Output the (X, Y) coordinate of the center of the cell containing the given text.  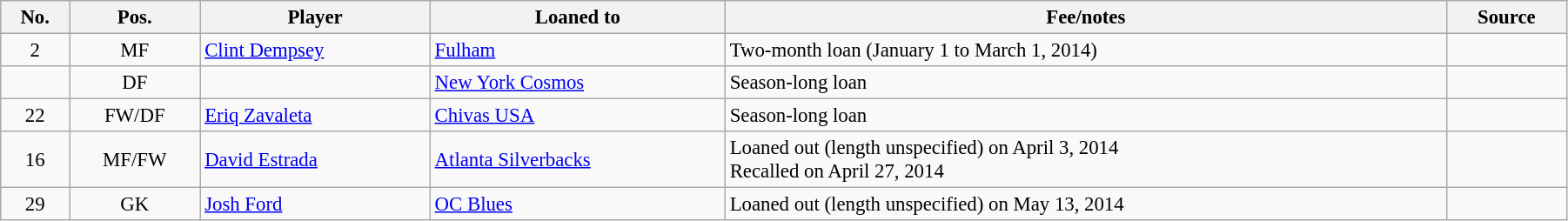
New York Cosmos (578, 83)
Two-month loan (January 1 to March 1, 2014) (1086, 50)
16 (35, 160)
Fulham (578, 50)
Eriq Zavaleta (315, 116)
Atlanta Silverbacks (578, 160)
Loaned to (578, 17)
Loaned out (length unspecified) on May 13, 2014 (1086, 204)
MF/FW (135, 160)
2 (35, 50)
Pos. (135, 17)
22 (35, 116)
Josh Ford (315, 204)
MF (135, 50)
David Estrada (315, 160)
Source (1506, 17)
Clint Dempsey (315, 50)
GK (135, 204)
DF (135, 83)
Fee/notes (1086, 17)
OC Blues (578, 204)
No. (35, 17)
29 (35, 204)
Loaned out (length unspecified) on April 3, 2014Recalled on April 27, 2014 (1086, 160)
Player (315, 17)
Chivas USA (578, 116)
FW/DF (135, 116)
